Locate the cell with the specified text and output its (x, y) center coordinate. 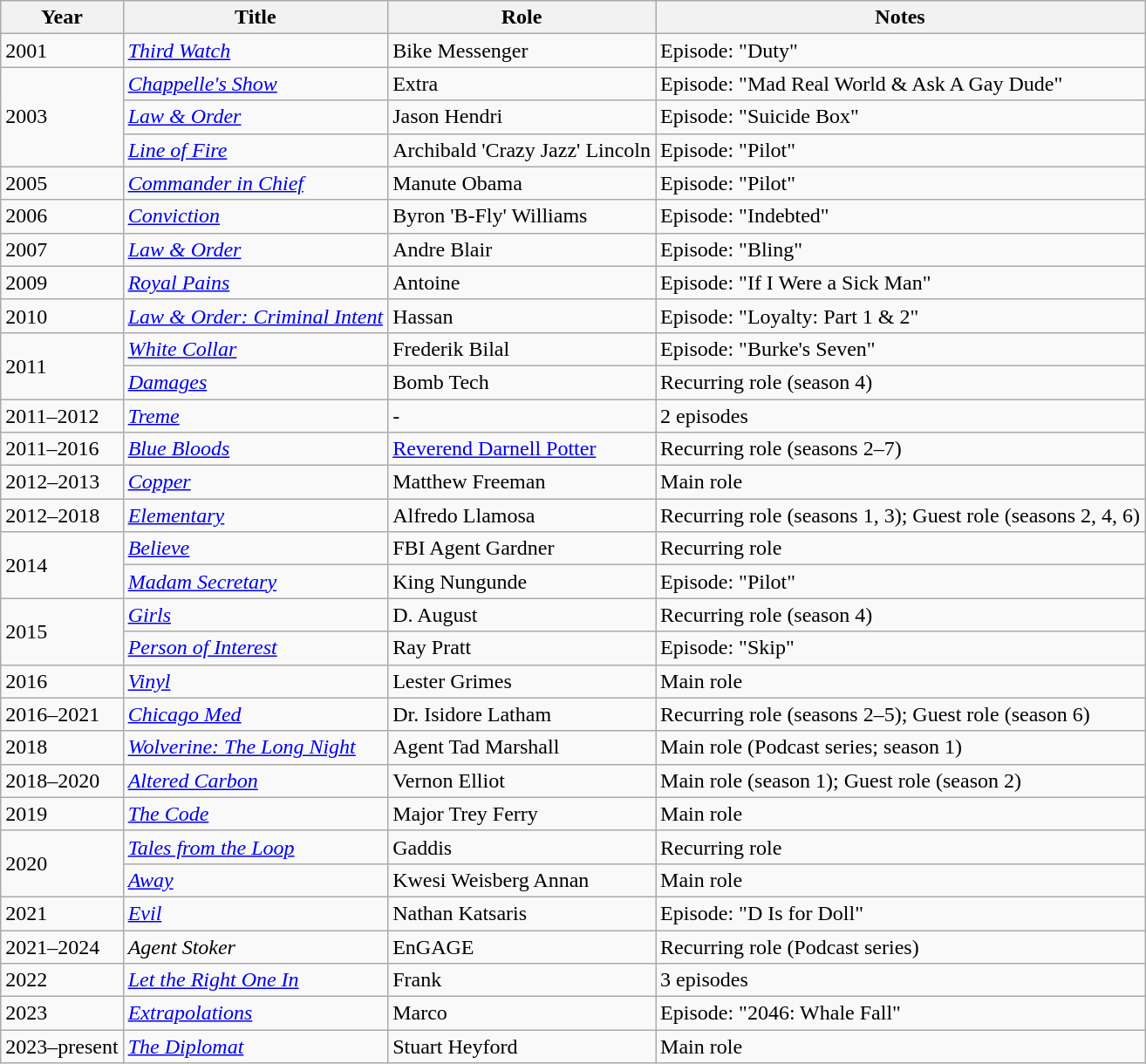
Vinyl (256, 681)
2023 (62, 1013)
2001 (62, 51)
Chicago Med (256, 714)
Byron 'B-Fly' Williams (522, 216)
Bike Messenger (522, 51)
- (522, 416)
Episode: "Duty" (900, 51)
Episode: "2046: Whale Fall" (900, 1013)
2019 (62, 814)
Let the Right One In (256, 980)
Extra (522, 84)
Year (62, 17)
Agent Tad Marshall (522, 747)
2018 (62, 747)
2010 (62, 316)
Episode: "Burke's Seven" (900, 349)
Antoine (522, 283)
2014 (62, 565)
Recurring role (seasons 1, 3); Guest role (seasons 2, 4, 6) (900, 515)
Marco (522, 1013)
Commander in Chief (256, 183)
2006 (62, 216)
Away (256, 880)
Episode: "Suicide Box" (900, 117)
2009 (62, 283)
2003 (62, 117)
Main role (season 1); Guest role (season 2) (900, 781)
Agent Stoker (256, 946)
Law & Order: Criminal Intent (256, 316)
Stuart Heyford (522, 1047)
Episode: "Skip" (900, 648)
Matthew Freeman (522, 482)
Notes (900, 17)
2015 (62, 631)
Girls (256, 615)
2 episodes (900, 416)
Believe (256, 549)
2022 (62, 980)
Extrapolations (256, 1013)
White Collar (256, 349)
D. August (522, 615)
Wolverine: The Long Night (256, 747)
Main role (Podcast series; season 1) (900, 747)
Episode: "Mad Real World & Ask A Gay Dude" (900, 84)
Episode: "If I Were a Sick Man" (900, 283)
Episode: "D Is for Doll" (900, 913)
Title (256, 17)
2020 (62, 863)
Line of Fire (256, 150)
FBI Agent Gardner (522, 549)
Episode: "Bling" (900, 249)
Reverend Darnell Potter (522, 449)
Damages (256, 382)
Third Watch (256, 51)
2005 (62, 183)
2021–2024 (62, 946)
Tales from the Loop (256, 847)
2018–2020 (62, 781)
2011 (62, 365)
Role (522, 17)
2016–2021 (62, 714)
Royal Pains (256, 283)
Lester Grimes (522, 681)
Elementary (256, 515)
EnGAGE (522, 946)
Blue Bloods (256, 449)
Frederik Bilal (522, 349)
2023–present (62, 1047)
2021 (62, 913)
Vernon Elliot (522, 781)
Manute Obama (522, 183)
Person of Interest (256, 648)
Madam Secretary (256, 582)
Treme (256, 416)
Dr. Isidore Latham (522, 714)
King Nungunde (522, 582)
Episode: "Loyalty: Part 1 & 2" (900, 316)
Altered Carbon (256, 781)
Hassan (522, 316)
Copper (256, 482)
Bomb Tech (522, 382)
Conviction (256, 216)
Frank (522, 980)
Recurring role (seasons 2–7) (900, 449)
2011–2016 (62, 449)
Recurring role (Podcast series) (900, 946)
2016 (62, 681)
Kwesi Weisberg Annan (522, 880)
Nathan Katsaris (522, 913)
2011–2012 (62, 416)
2012–2013 (62, 482)
Recurring role (seasons 2–5); Guest role (season 6) (900, 714)
Alfredo Llamosa (522, 515)
Episode: "Indebted" (900, 216)
The Code (256, 814)
Jason Hendri (522, 117)
Ray Pratt (522, 648)
Major Trey Ferry (522, 814)
Archibald 'Crazy Jazz' Lincoln (522, 150)
3 episodes (900, 980)
Gaddis (522, 847)
Evil (256, 913)
2012–2018 (62, 515)
Andre Blair (522, 249)
Chappelle's Show (256, 84)
2007 (62, 249)
The Diplomat (256, 1047)
